Return (X, Y) of the center of cell containing provided text 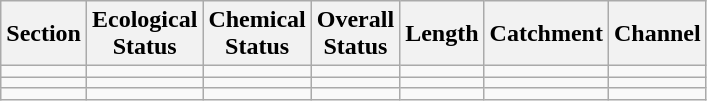
OverallStatus (355, 34)
ChemicalStatus (257, 34)
Catchment (546, 34)
Section (44, 34)
Length (442, 34)
Channel (657, 34)
EcologicalStatus (144, 34)
